For the text-containing cell, return its midpoint in [X, Y] coordinate format. 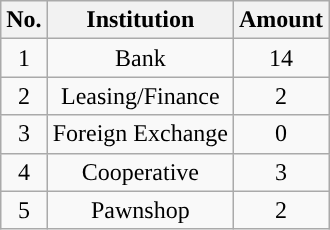
5 [24, 210]
No. [24, 20]
1 [24, 58]
Cooperative [140, 172]
Foreign Exchange [140, 134]
14 [282, 58]
Pawnshop [140, 210]
Leasing/Finance [140, 96]
Amount [282, 20]
0 [282, 134]
Bank [140, 58]
Institution [140, 20]
4 [24, 172]
